Extract the [X, Y] coordinate from the center of the cell holding the provided text.  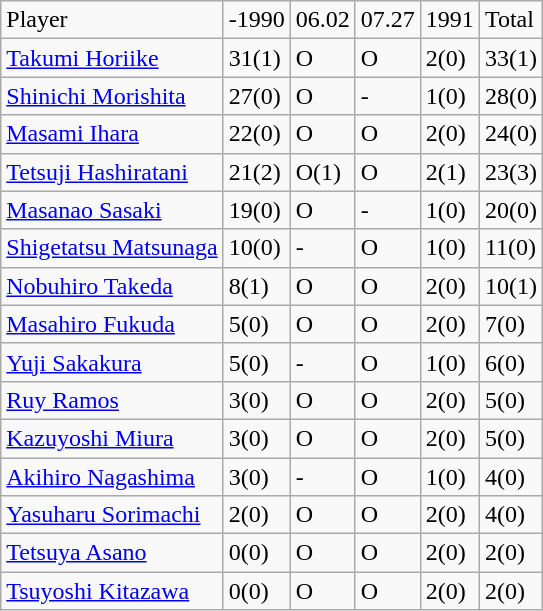
O(1) [322, 172]
20(0) [510, 210]
21(2) [256, 172]
Yasuharu Sorimachi [112, 515]
23(3) [510, 172]
Tetsuji Hashiratani [112, 172]
33(1) [510, 58]
8(1) [256, 286]
07.27 [388, 20]
Tetsuya Asano [112, 553]
Total [510, 20]
Player [112, 20]
7(0) [510, 324]
Ruy Ramos [112, 400]
-1990 [256, 20]
22(0) [256, 134]
Yuji Sakakura [112, 362]
Tsuyoshi Kitazawa [112, 591]
1991 [450, 20]
Nobuhiro Takeda [112, 286]
Masami Ihara [112, 134]
28(0) [510, 96]
24(0) [510, 134]
Shigetatsu Matsunaga [112, 248]
Akihiro Nagashima [112, 477]
10(1) [510, 286]
06.02 [322, 20]
27(0) [256, 96]
19(0) [256, 210]
11(0) [510, 248]
31(1) [256, 58]
Kazuyoshi Miura [112, 438]
10(0) [256, 248]
Takumi Horiike [112, 58]
Masahiro Fukuda [112, 324]
2(1) [450, 172]
Masanao Sasaki [112, 210]
Shinichi Morishita [112, 96]
6(0) [510, 362]
